Output the [X, Y] coordinate of the center of the cell containing the given text.  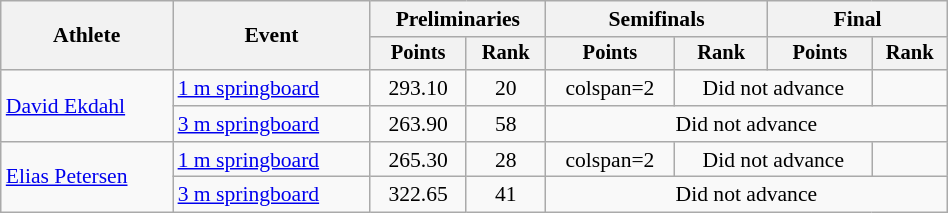
322.65 [418, 195]
Elias Petersen [87, 178]
41 [506, 195]
Event [272, 36]
293.10 [418, 88]
Semifinals [656, 19]
58 [506, 124]
Preliminaries [458, 19]
20 [506, 88]
Athlete [87, 36]
28 [506, 160]
Final [858, 19]
263.90 [418, 124]
David Ekdahl [87, 106]
265.30 [418, 160]
